Output the (X, Y) coordinate of the center of the cell containing the given text.  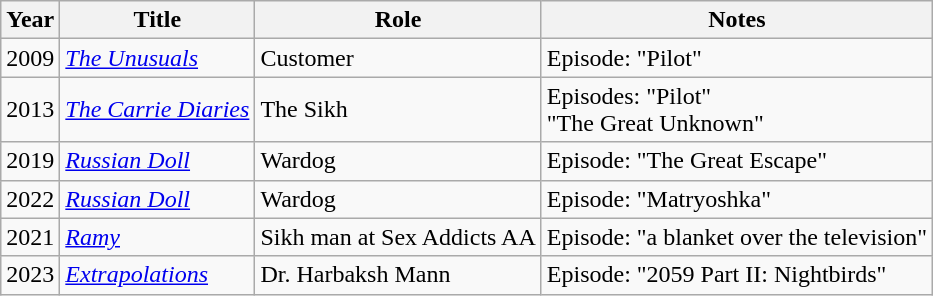
Sikh man at Sex Addicts AA (398, 237)
Episode: "The Great Escape" (736, 161)
Year (30, 20)
The Unusuals (158, 58)
Episode: "a blanket over the television" (736, 237)
The Sikh (398, 110)
Episode: "Pilot" (736, 58)
Episode: "2059 Part II: Nightbirds" (736, 275)
Title (158, 20)
Extrapolations (158, 275)
2009 (30, 58)
2021 (30, 237)
Role (398, 20)
Episodes: "Pilot""The Great Unknown" (736, 110)
Ramy (158, 237)
2019 (30, 161)
Dr. Harbaksh Mann (398, 275)
The Carrie Diaries (158, 110)
Customer (398, 58)
2023 (30, 275)
2022 (30, 199)
2013 (30, 110)
Episode: "Matryoshka" (736, 199)
Notes (736, 20)
